Return the (X, Y) coordinate for the center point of the cell that contains the specified text.  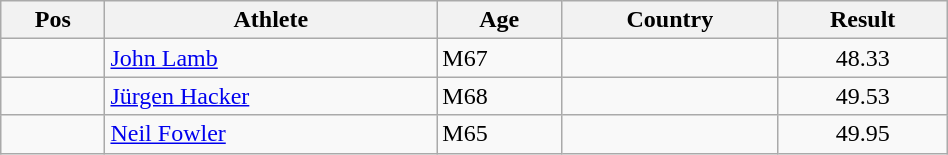
Result (862, 20)
Neil Fowler (271, 134)
Age (500, 20)
Pos (53, 20)
M68 (500, 96)
49.53 (862, 96)
Country (670, 20)
M67 (500, 58)
Jürgen Hacker (271, 96)
48.33 (862, 58)
John Lamb (271, 58)
M65 (500, 134)
Athlete (271, 20)
49.95 (862, 134)
